Identify which cell holds the provided text, then report its (X, Y) central coordinate. 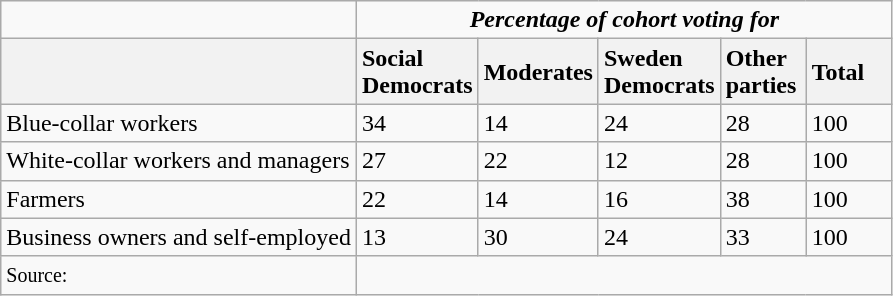
White-collar workers and managers (179, 161)
13 (417, 237)
12 (659, 161)
33 (763, 237)
27 (417, 161)
16 (659, 199)
Total (849, 72)
30 (538, 237)
Source: (179, 275)
38 (763, 199)
Moderates (538, 72)
Social Democrats (417, 72)
Other parties (763, 72)
Sweden Democrats (659, 72)
Blue-collar workers (179, 123)
Percentage of cohort voting for (624, 20)
Business owners and self-employed (179, 237)
34 (417, 123)
Farmers (179, 199)
